Provide the (x, y) coordinate of the cell's center where the given text is located.  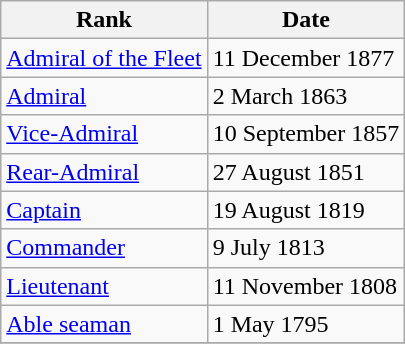
Date (306, 20)
Rear-Admiral (104, 172)
Lieutenant (104, 286)
Captain (104, 210)
1 May 1795 (306, 324)
10 September 1857 (306, 134)
Commander (104, 248)
Vice-Admiral (104, 134)
Admiral (104, 96)
Rank (104, 20)
Able seaman (104, 324)
19 August 1819 (306, 210)
27 August 1851 (306, 172)
11 December 1877 (306, 58)
11 November 1808 (306, 286)
Admiral of the Fleet (104, 58)
9 July 1813 (306, 248)
2 March 1863 (306, 96)
